Pinpoint the cell where the given text exists, returning its [X, Y] midpoint coordinate. 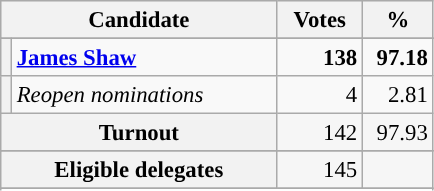
James Shaw [144, 58]
Reopen nominations [144, 95]
% [398, 20]
138 [320, 58]
Turnout [139, 133]
Votes [320, 20]
145 [320, 170]
4 [320, 95]
Eligible delegates [139, 170]
97.93 [398, 133]
142 [320, 133]
97.18 [398, 58]
Candidate [139, 20]
2.81 [398, 95]
